Scan for the cell matching the given text and deliver its (x, y) coordinate at center. 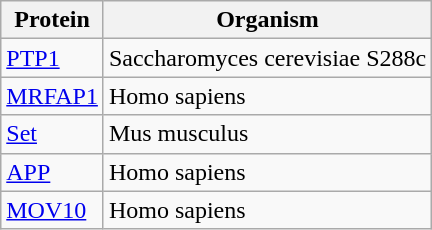
MRFAP1 (52, 96)
Set (52, 134)
Organism (267, 20)
PTP1 (52, 58)
Saccharomyces cerevisiae S288c (267, 58)
MOV10 (52, 210)
Protein (52, 20)
APP (52, 172)
Mus musculus (267, 134)
